Detect which cell encompasses the target text, then output its (X, Y) center coordinate. 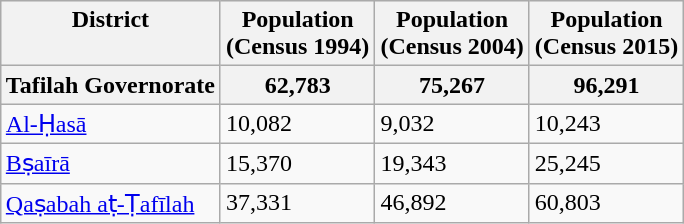
10,082 (297, 124)
Qaṣabah aṭ-Ṭafīlah (110, 203)
Population(Census 2004) (452, 34)
60,803 (606, 203)
10,243 (606, 124)
46,892 (452, 203)
Al-Ḥasā (110, 124)
15,370 (297, 163)
Population(Census 2015) (606, 34)
District (110, 34)
75,267 (452, 85)
96,291 (606, 85)
9,032 (452, 124)
19,343 (452, 163)
25,245 (606, 163)
Population(Census 1994) (297, 34)
37,331 (297, 203)
Tafilah Governorate (110, 85)
62,783 (297, 85)
Bṣaīrā (110, 163)
